Return [x, y] of the center of cell containing provided text 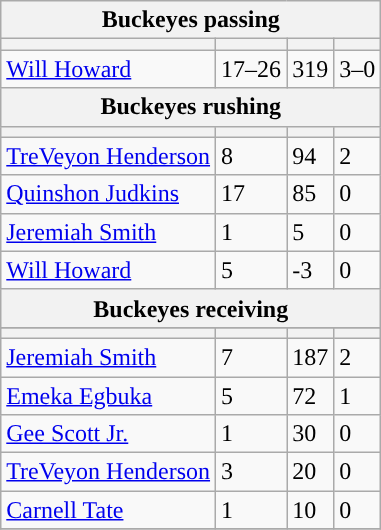
8 [252, 156]
Buckeyes rushing [191, 107]
319 [310, 69]
85 [310, 194]
20 [310, 472]
94 [310, 156]
72 [310, 395]
Gee Scott Jr. [108, 434]
17 [252, 194]
-3 [310, 270]
Carnell Tate [108, 510]
187 [310, 357]
30 [310, 434]
7 [252, 357]
17–26 [252, 69]
Buckeyes receiving [191, 308]
3 [252, 472]
10 [310, 510]
3–0 [358, 69]
Buckeyes passing [191, 20]
Emeka Egbuka [108, 395]
Quinshon Judkins [108, 194]
